Find where the given text appears and provide that cell's center as [X, Y] coordinate. 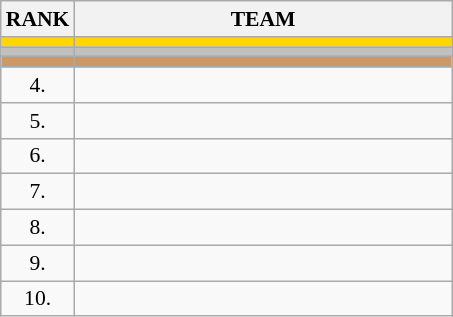
5. [38, 121]
10. [38, 299]
6. [38, 156]
8. [38, 228]
9. [38, 263]
RANK [38, 19]
4. [38, 85]
7. [38, 192]
TEAM [262, 19]
